Locate the cell with the specified text and output its [X, Y] center coordinate. 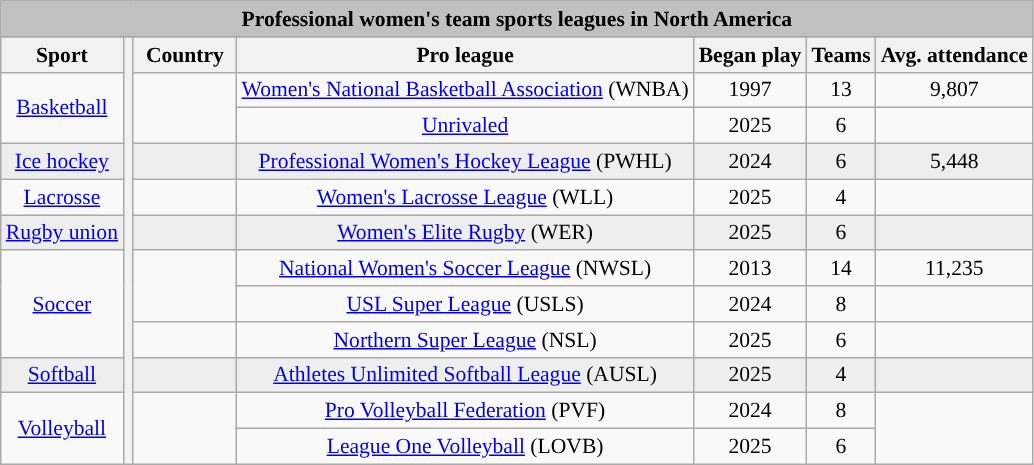
Lacrosse [62, 197]
Women's Lacrosse League (WLL) [466, 197]
Basketball [62, 108]
Soccer [62, 304]
Sport [62, 55]
Athletes Unlimited Softball League (AUSL) [466, 375]
Northern Super League (NSL) [466, 340]
5,448 [954, 162]
Avg. attendance [954, 55]
Professional Women's Hockey League (PWHL) [466, 162]
Began play [750, 55]
National Women's Soccer League (NWSL) [466, 269]
Pro league [466, 55]
League One Volleyball (LOVB) [466, 447]
1997 [750, 90]
Teams [840, 55]
Volleyball [62, 428]
Women's Elite Rugby (WER) [466, 233]
Unrivaled [466, 126]
9,807 [954, 90]
Rugby union [62, 233]
13 [840, 90]
14 [840, 269]
Ice hockey [62, 162]
USL Super League (USLS) [466, 304]
Women's National Basketball Association (WNBA) [466, 90]
2013 [750, 269]
11,235 [954, 269]
Softball [62, 375]
Country [184, 55]
Professional women's team sports leagues in North America [517, 19]
Pro Volleyball Federation (PVF) [466, 411]
